From the cell containing the given text, extract its center point as (x, y) coordinate. 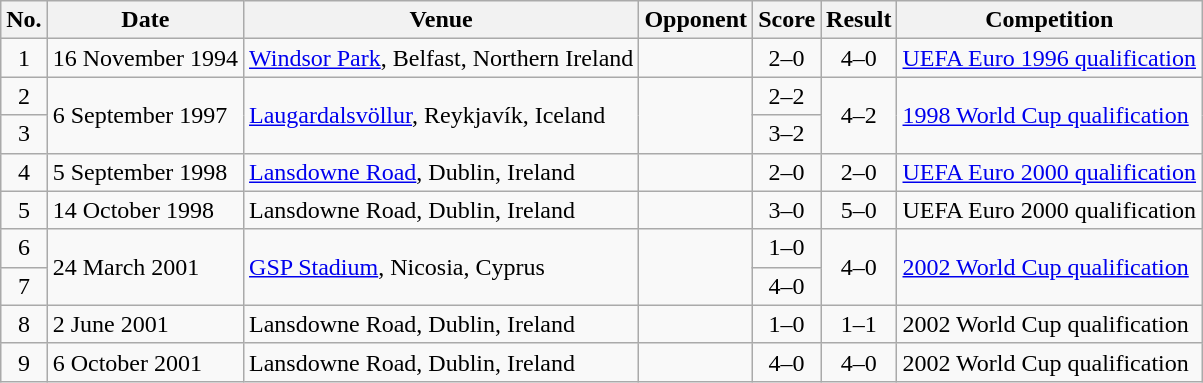
3–0 (787, 210)
Date (145, 20)
4–2 (859, 115)
Laugardalsvöllur, Reykjavík, Iceland (442, 115)
2 (24, 96)
7 (24, 286)
14 October 1998 (145, 210)
5 (24, 210)
2–2 (787, 96)
Venue (442, 20)
1998 World Cup qualification (1050, 115)
4 (24, 172)
24 March 2001 (145, 267)
Competition (1050, 20)
9 (24, 362)
UEFA Euro 1996 qualification (1050, 58)
8 (24, 324)
5–0 (859, 210)
Result (859, 20)
Opponent (696, 20)
6 October 2001 (145, 362)
3–2 (787, 134)
GSP Stadium, Nicosia, Cyprus (442, 267)
Windsor Park, Belfast, Northern Ireland (442, 58)
6 September 1997 (145, 115)
3 (24, 134)
2 June 2001 (145, 324)
Score (787, 20)
16 November 1994 (145, 58)
5 September 1998 (145, 172)
1 (24, 58)
1–1 (859, 324)
No. (24, 20)
6 (24, 248)
